Locate the cell with the specified text and output its (X, Y) center coordinate. 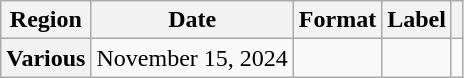
Region (46, 20)
Various (46, 58)
Format (337, 20)
November 15, 2024 (192, 58)
Date (192, 20)
Label (417, 20)
